Find where the given text appears and provide that cell's center as (X, Y) coordinate. 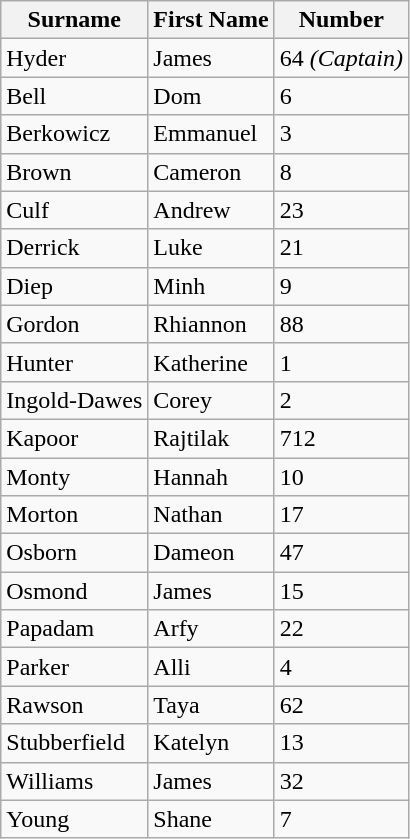
Dameon (211, 553)
13 (341, 743)
First Name (211, 20)
47 (341, 553)
Katherine (211, 362)
1 (341, 362)
3 (341, 134)
Shane (211, 819)
Monty (74, 477)
Morton (74, 515)
Derrick (74, 248)
Alli (211, 667)
32 (341, 781)
Dom (211, 96)
Emmanuel (211, 134)
Surname (74, 20)
Parker (74, 667)
Katelyn (211, 743)
Williams (74, 781)
88 (341, 324)
10 (341, 477)
21 (341, 248)
Arfy (211, 629)
Corey (211, 400)
Diep (74, 286)
Osborn (74, 553)
Young (74, 819)
Rawson (74, 705)
22 (341, 629)
Ingold-Dawes (74, 400)
Taya (211, 705)
Rhiannon (211, 324)
17 (341, 515)
8 (341, 172)
Osmond (74, 591)
23 (341, 210)
712 (341, 438)
Hunter (74, 362)
Hyder (74, 58)
9 (341, 286)
Brown (74, 172)
2 (341, 400)
15 (341, 591)
Hannah (211, 477)
Papadam (74, 629)
Nathan (211, 515)
Culf (74, 210)
Number (341, 20)
Luke (211, 248)
Andrew (211, 210)
7 (341, 819)
Berkowicz (74, 134)
62 (341, 705)
Gordon (74, 324)
6 (341, 96)
Rajtilak (211, 438)
Stubberfield (74, 743)
Minh (211, 286)
Cameron (211, 172)
Bell (74, 96)
Kapoor (74, 438)
64 (Captain) (341, 58)
4 (341, 667)
